Identify which cell holds the provided text, then report its [X, Y] central coordinate. 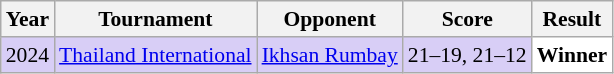
Thailand International [156, 55]
Result [572, 19]
Ikhsan Rumbay [330, 55]
Year [28, 19]
Score [468, 19]
Opponent [330, 19]
2024 [28, 55]
Winner [572, 55]
21–19, 21–12 [468, 55]
Tournament [156, 19]
